Return the [X, Y] coordinate for the center point of the cell that contains the specified text.  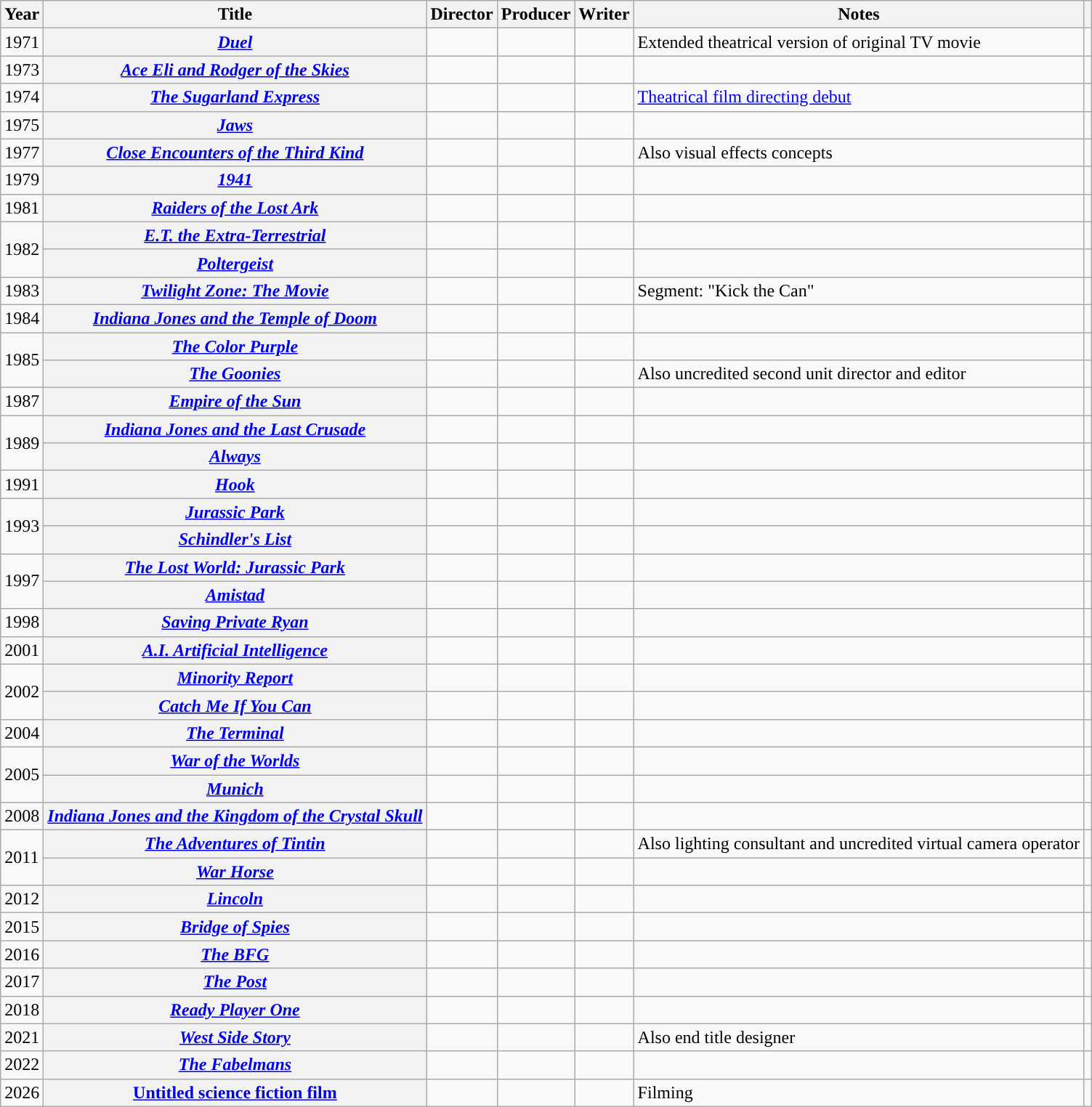
The Sugarland Express [235, 97]
Notes [859, 15]
2005 [22, 774]
Theatrical film directing debut [859, 97]
1985 [22, 360]
Filming [859, 1092]
Writer [604, 15]
Close Encounters of the Third Kind [235, 153]
The Terminal [235, 733]
The Adventures of Tintin [235, 844]
1984 [22, 318]
Also visual effects concepts [859, 153]
Year [22, 15]
Untitled science fiction film [235, 1092]
Lincoln [235, 899]
Title [235, 15]
War Horse [235, 872]
Munich [235, 788]
1998 [22, 623]
2004 [22, 733]
2021 [22, 1037]
1987 [22, 402]
Minority Report [235, 678]
Ready Player One [235, 1010]
1979 [22, 180]
1971 [22, 42]
1977 [22, 153]
The Lost World: Jurassic Park [235, 567]
2008 [22, 816]
2011 [22, 858]
2017 [22, 982]
The Fabelmans [235, 1065]
Indiana Jones and the Kingdom of the Crystal Skull [235, 816]
Also lighting consultant and uncredited virtual camera operator [859, 844]
Extended theatrical version of original TV movie [859, 42]
Also end title designer [859, 1037]
1997 [22, 581]
The BFG [235, 954]
A.I. Artificial Intelligence [235, 650]
The Color Purple [235, 346]
1989 [22, 443]
Ace Eli and Rodger of the Skies [235, 70]
2015 [22, 927]
Bridge of Spies [235, 927]
1974 [22, 97]
E.T. the Extra-Terrestrial [235, 235]
2001 [22, 650]
2026 [22, 1092]
2022 [22, 1065]
2012 [22, 899]
Poltergeist [235, 263]
2002 [22, 692]
1982 [22, 249]
Twilight Zone: The Movie [235, 291]
War of the Worlds [235, 761]
1991 [22, 484]
Jaws [235, 125]
The Goonies [235, 374]
Hook [235, 484]
Always [235, 457]
Amistad [235, 595]
The Post [235, 982]
Saving Private Ryan [235, 623]
2018 [22, 1010]
1973 [22, 70]
1941 [235, 180]
1983 [22, 291]
Empire of the Sun [235, 402]
Producer [536, 15]
1981 [22, 208]
2016 [22, 954]
Schindler's List [235, 540]
West Side Story [235, 1037]
1993 [22, 526]
Catch Me If You Can [235, 705]
Segment: "Kick the Can" [859, 291]
Director [462, 15]
Indiana Jones and the Last Crusade [235, 429]
Indiana Jones and the Temple of Doom [235, 318]
Also uncredited second unit director and editor [859, 374]
Jurassic Park [235, 512]
Raiders of the Lost Ark [235, 208]
1975 [22, 125]
Duel [235, 42]
